Find where the given text appears and provide that cell's center as [x, y] coordinate. 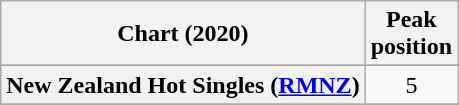
5 [411, 85]
Peakposition [411, 34]
Chart (2020) [183, 34]
New Zealand Hot Singles (RMNZ) [183, 85]
